Return [x, y] of the center of cell containing provided text 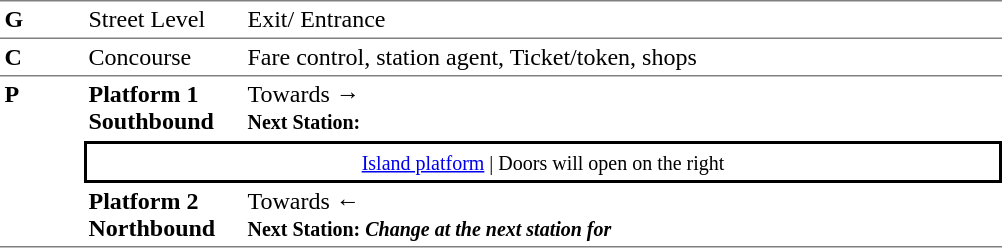
Platform 1Southbound [164, 108]
Island platform | Doors will open on the right [543, 162]
Exit/ Entrance [622, 20]
Fare control, station agent, Ticket/token, shops [622, 58]
G [42, 20]
Street Level [164, 20]
Towards ← Next Station: Change at the next station for [622, 215]
P [42, 162]
Towards → Next Station: [622, 108]
Concourse [164, 58]
Platform 2Northbound [164, 215]
C [42, 58]
